For the text-containing cell, return its midpoint in (x, y) coordinate format. 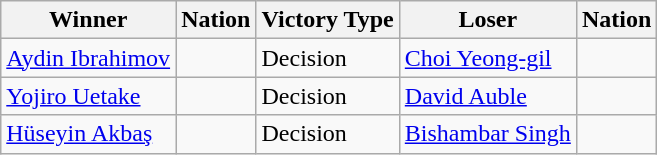
Hüseyin Akbaş (88, 134)
Loser (488, 20)
Bishambar Singh (488, 134)
Yojiro Uetake (88, 96)
Victory Type (328, 20)
David Auble (488, 96)
Aydin Ibrahimov (88, 58)
Winner (88, 20)
Choi Yeong-gil (488, 58)
